Search for the cell housing the specified text and yield its [x, y] center coordinate. 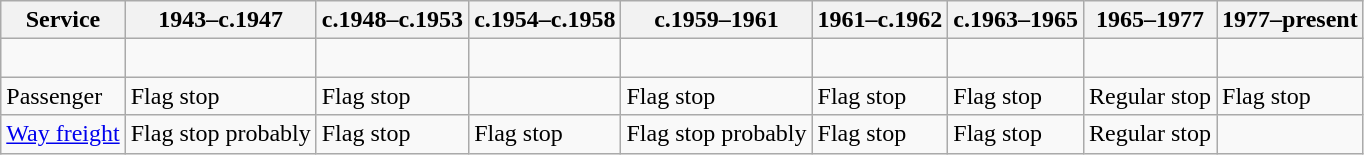
1943–c.1947 [220, 20]
1965–1977 [1150, 20]
Service [63, 20]
c.1948–c.1953 [392, 20]
c.1963–1965 [1016, 20]
c.1954–c.1958 [545, 20]
1977–present [1290, 20]
1961–c.1962 [880, 20]
Passenger [63, 96]
Way freight [63, 134]
c.1959–1961 [716, 20]
